Search for the cell housing the specified text and yield its (X, Y) center coordinate. 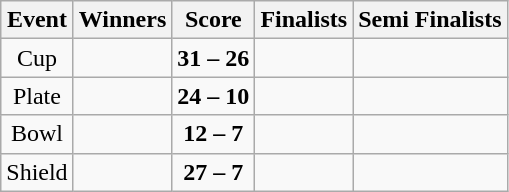
31 – 26 (214, 58)
Shield (37, 172)
27 – 7 (214, 172)
Plate (37, 96)
Finalists (304, 20)
24 – 10 (214, 96)
Score (214, 20)
Winners (122, 20)
Bowl (37, 134)
Cup (37, 58)
Semi Finalists (430, 20)
12 – 7 (214, 134)
Event (37, 20)
